Search for the cell housing the specified text and yield its [X, Y] center coordinate. 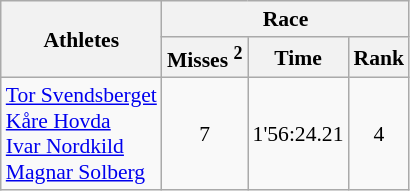
Athletes [82, 40]
1'56:24.21 [298, 134]
Rank [380, 58]
4 [380, 134]
Misses 2 [205, 58]
Race [286, 19]
Time [298, 58]
Tor SvendsbergetKåre HovdaIvar NordkildMagnar Solberg [82, 134]
7 [205, 134]
